Output the (x, y) coordinate of the center of the cell containing the given text.  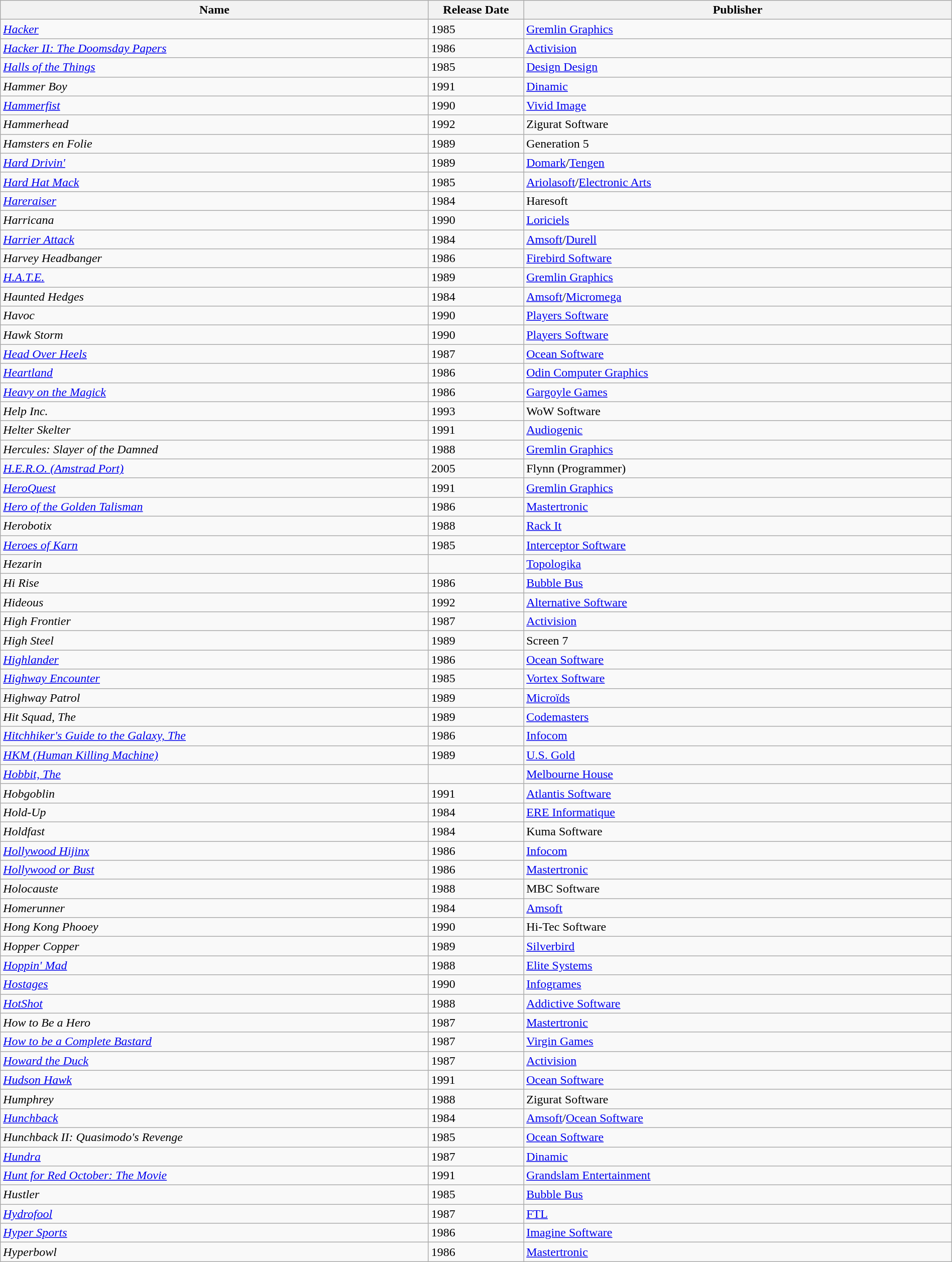
Design Design (738, 67)
Harrier Attack (215, 239)
Hard Drivin' (215, 163)
How to Be a Hero (215, 1023)
Helter Skelter (215, 430)
Haresoft (738, 201)
Hareraiser (215, 201)
Hawk Storm (215, 335)
Audiogenic (738, 430)
Amsoft/Micromega (738, 297)
Hudson Hawk (215, 1080)
Hi Rise (215, 583)
2005 (476, 468)
Silverbird (738, 946)
Virgin Games (738, 1042)
Atlantis Software (738, 793)
Holdfast (215, 831)
Haunted Hedges (215, 297)
Hobbit, The (215, 774)
Hustler (215, 1195)
Gargoyle Games (738, 392)
Hong Kong Phooey (215, 927)
Homerunner (215, 908)
Hitchhiker's Guide to the Galaxy, The (215, 736)
Heroes of Karn (215, 545)
Amsoft/Ocean Software (738, 1118)
Hi-Tec Software (738, 927)
Hezarin (215, 564)
Odin Computer Graphics (738, 373)
Hyperbowl (215, 1252)
Howard the Duck (215, 1061)
Melbourne House (738, 774)
Hammer Boy (215, 86)
Hacker II: The Doomsday Papers (215, 48)
Vivid Image (738, 105)
Firebird Software (738, 259)
Humphrey (215, 1099)
HotShot (215, 1003)
HKM (Human Killing Machine) (215, 755)
1993 (476, 411)
Imagine Software (738, 1233)
Amsoft (738, 908)
Heavy on the Magick (215, 392)
Hacker (215, 29)
Hunt for Red October: The Movie (215, 1176)
Generation 5 (738, 144)
Infogrames (738, 984)
Grandslam Entertainment (738, 1176)
Hoppin' Mad (215, 965)
H.A.T.E. (215, 278)
Hobgoblin (215, 793)
Hollywood or Bust (215, 870)
Help Inc. (215, 411)
Addictive Software (738, 1003)
WoW Software (738, 411)
Codemasters (738, 717)
Publisher (738, 10)
FTL (738, 1214)
Amsoft/Durell (738, 239)
High Frontier (215, 621)
Hunchback II: Quasimodo's Revenge (215, 1137)
Hostages (215, 984)
Hundra (215, 1156)
Ariolasoft/Electronic Arts (738, 182)
Alternative Software (738, 602)
How to be a Complete Bastard (215, 1042)
Havoc (215, 316)
Heartland (215, 373)
Interceptor Software (738, 545)
Hideous (215, 602)
Holocauste (215, 889)
Hyper Sports (215, 1233)
Hamsters en Folie (215, 144)
U.S. Gold (738, 755)
Hard Hat Mack (215, 182)
Harvey Headbanger (215, 259)
Hero of the Golden Talisman (215, 507)
Harricana (215, 220)
HeroQuest (215, 487)
Halls of the Things (215, 67)
Microïds (738, 698)
ERE Informatique (738, 812)
Hopper Copper (215, 946)
Topologika (738, 564)
H.E.R.O. (Amstrad Port) (215, 468)
Hammerfist (215, 105)
Rack It (738, 526)
MBC Software (738, 889)
Loriciels (738, 220)
Release Date (476, 10)
Hydrofool (215, 1214)
Flynn (Programmer) (738, 468)
Hammerhead (215, 124)
High Steel (215, 641)
Hold-Up (215, 812)
Hollywood Hijinx (215, 851)
Vortex Software (738, 679)
Highway Patrol (215, 698)
Elite Systems (738, 965)
Herobotix (215, 526)
Domark/Tengen (738, 163)
Highlander (215, 660)
Kuma Software (738, 831)
Hercules: Slayer of the Damned (215, 449)
Name (215, 10)
Screen 7 (738, 641)
Highway Encounter (215, 679)
Hit Squad, The (215, 717)
Head Over Heels (215, 354)
Hunchback (215, 1118)
